Pinpoint the cell where the given text exists, returning its (X, Y) midpoint coordinate. 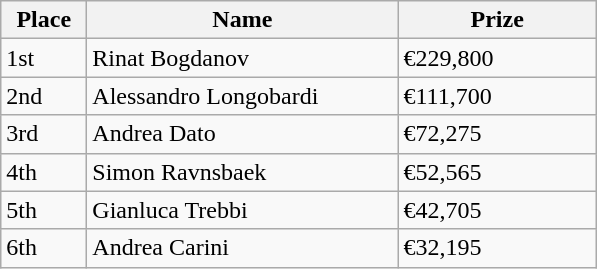
€111,700 (498, 96)
6th (44, 248)
€52,565 (498, 172)
Andrea Carini (242, 248)
Place (44, 20)
2nd (44, 96)
5th (44, 210)
Name (242, 20)
1st (44, 58)
3rd (44, 134)
Alessandro Longobardi (242, 96)
€72,275 (498, 134)
€42,705 (498, 210)
Gianluca Trebbi (242, 210)
Simon Ravnsbaek (242, 172)
€229,800 (498, 58)
4th (44, 172)
€32,195 (498, 248)
Andrea Dato (242, 134)
Prize (498, 20)
Rinat Bogdanov (242, 58)
